Return the (x, y) coordinate for the center point of the cell that contains the specified text.  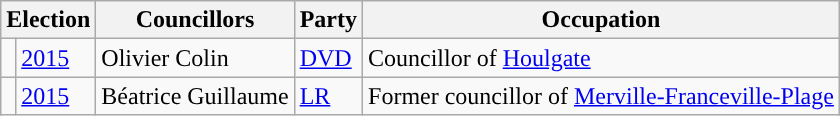
Councillors (195, 20)
DVD (328, 58)
Election (48, 20)
Occupation (602, 20)
Former councillor of Merville-Franceville-Plage (602, 96)
Béatrice Guillaume (195, 96)
Olivier Colin (195, 58)
Councillor of Houlgate (602, 58)
LR (328, 96)
Party (328, 20)
